Return [X, Y] of the center of cell containing provided text 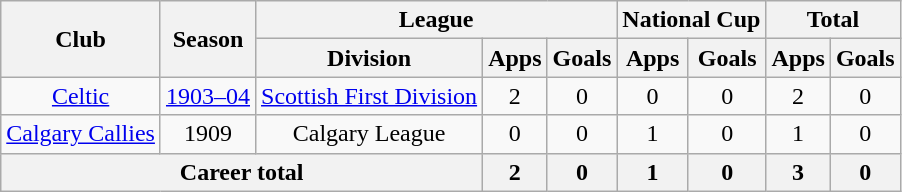
Calgary League [370, 134]
Calgary Callies [81, 134]
Season [208, 39]
National Cup [692, 20]
Division [370, 58]
Club [81, 39]
1909 [208, 134]
League [436, 20]
Scottish First Division [370, 96]
3 [798, 172]
Total [833, 20]
Career total [242, 172]
Celtic [81, 96]
1903–04 [208, 96]
